Pinpoint the cell where the given text exists, returning its (X, Y) midpoint coordinate. 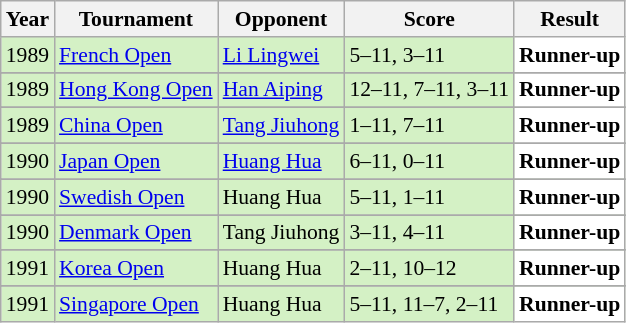
3–11, 4–11 (429, 233)
China Open (136, 126)
Opponent (282, 19)
Year (28, 19)
Singapore Open (136, 304)
Li Lingwei (282, 55)
Hong Kong Open (136, 90)
1–11, 7–11 (429, 126)
Swedish Open (136, 197)
6–11, 0–11 (429, 162)
5–11, 3–11 (429, 55)
Han Aiping (282, 90)
French Open (136, 55)
5–11, 1–11 (429, 197)
Tournament (136, 19)
2–11, 10–12 (429, 269)
Korea Open (136, 269)
Result (570, 19)
Japan Open (136, 162)
12–11, 7–11, 3–11 (429, 90)
5–11, 11–7, 2–11 (429, 304)
Denmark Open (136, 233)
Score (429, 19)
